Find where the given text appears and provide that cell's center as (x, y) coordinate. 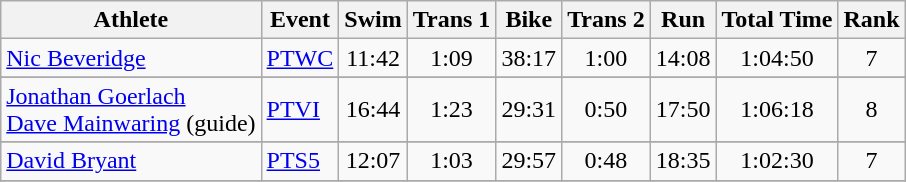
1:02:30 (777, 161)
8 (872, 110)
Trans 1 (452, 20)
Athlete (131, 20)
1:03 (452, 161)
Nic Beveridge (131, 58)
Event (300, 20)
1:04:50 (777, 58)
Bike (529, 20)
18:35 (683, 161)
29:57 (529, 161)
Total Time (777, 20)
David Bryant (131, 161)
17:50 (683, 110)
Jonathan Goerlach Dave Mainwaring (guide) (131, 110)
12:07 (373, 161)
16:44 (373, 110)
Swim (373, 20)
14:08 (683, 58)
29:31 (529, 110)
PTVI (300, 110)
PTS5 (300, 161)
1:23 (452, 110)
Rank (872, 20)
38:17 (529, 58)
Trans 2 (606, 20)
1:09 (452, 58)
0:48 (606, 161)
11:42 (373, 58)
1:00 (606, 58)
Run (683, 20)
1:06:18 (777, 110)
0:50 (606, 110)
PTWC (300, 58)
